Return (X, Y) of the center of cell containing provided text 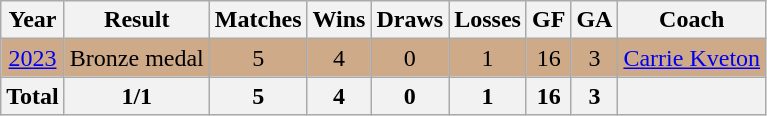
Bronze medal (136, 58)
Losses (488, 20)
Wins (339, 20)
GF (548, 20)
Year (33, 20)
Draws (410, 20)
GA (594, 20)
Coach (692, 20)
2023 (33, 58)
Result (136, 20)
Carrie Kveton (692, 58)
1/1 (136, 96)
Total (33, 96)
Matches (258, 20)
